Return [x, y] of the center of cell containing provided text 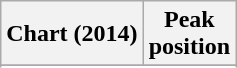
Chart (2014) [72, 34]
Peakposition [189, 34]
